Return the [x, y] coordinate for the center point of the cell that contains the specified text.  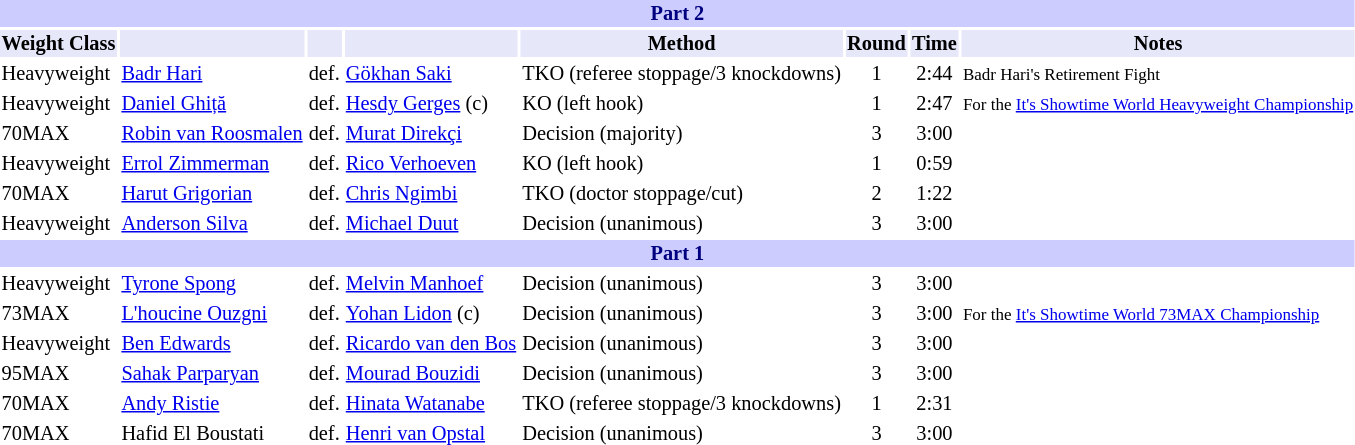
Robin van Roosmalen [212, 134]
Badr Hari [212, 74]
Sahak Parparyan [212, 374]
L'houcine Ouzgni [212, 314]
Ricardo van den Bos [430, 344]
Round [877, 44]
Rico Verhoeven [430, 164]
Daniel Ghiță [212, 104]
Notes [1158, 44]
73MAX [58, 314]
Gökhan Saki [430, 74]
Method [682, 44]
Mourad Bouzidi [430, 374]
2:47 [934, 104]
Tyrone Spong [212, 284]
95MAX [58, 374]
Part 1 [678, 254]
Murat Direkçi [430, 134]
Hinata Watanabe [430, 404]
For the It's Showtime World 73MAX Championship [1158, 314]
Errol Zimmerman [212, 164]
2 [877, 194]
0:59 [934, 164]
Part 2 [678, 14]
Decision (majority) [682, 134]
Badr Hari's Retirement Fight [1158, 74]
Andy Ristie [212, 404]
Hesdy Gerges (c) [430, 104]
For the It's Showtime World Heavyweight Championship [1158, 104]
1:22 [934, 194]
Harut Grigorian [212, 194]
Time [934, 44]
Weight Class [58, 44]
Michael Duut [430, 224]
Yohan Lidon (c) [430, 314]
Melvin Manhoef [430, 284]
2:31 [934, 404]
Chris Ngimbi [430, 194]
TKO (doctor stoppage/cut) [682, 194]
Ben Edwards [212, 344]
2:44 [934, 74]
Anderson Silva [212, 224]
